Return the [x, y] coordinate for the center point of the cell that contains the specified text.  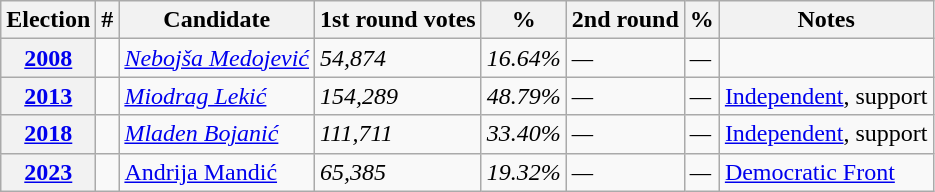
1st round votes [398, 20]
2018 [48, 134]
16.64% [524, 58]
Candidate [217, 20]
154,289 [398, 96]
Election [48, 20]
54,874 [398, 58]
19.32% [524, 172]
33.40% [524, 134]
Democratic Front [826, 172]
2008 [48, 58]
111,711 [398, 134]
Notes [826, 20]
# [108, 20]
Nebojša Medojević [217, 58]
65,385 [398, 172]
Miodrag Lekić [217, 96]
2023 [48, 172]
48.79% [524, 96]
Mladen Bojanić [217, 134]
Andrija Mandić [217, 172]
2013 [48, 96]
2nd round [625, 20]
